Detect which cell encompasses the target text, then output its (X, Y) center coordinate. 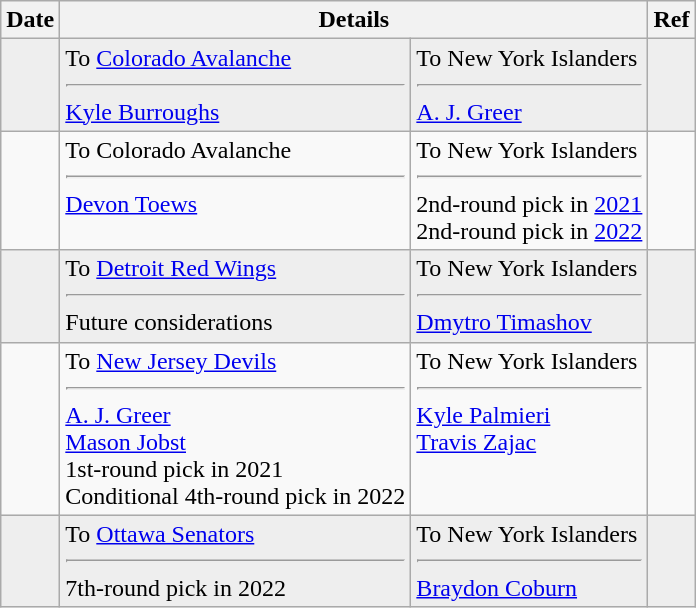
To New Jersey DevilsA. J. GreerMason Jobst1st-round pick in 2021Conditional 4th-round pick in 2022 (236, 428)
Date (30, 20)
To New York IslandersA. J. Greer (530, 85)
Ref (672, 20)
To Ottawa Senators7th-round pick in 2022 (236, 561)
To New York IslandersKyle PalmieriTravis Zajac (530, 428)
To Detroit Red WingsFuture considerations (236, 296)
To New York Islanders2nd-round pick in 20212nd-round pick in 2022 (530, 190)
To New York IslandersDmytro Timashov (530, 296)
To Colorado AvalancheDevon Toews (236, 190)
To Colorado AvalancheKyle Burroughs (236, 85)
To New York IslandersBraydon Coburn (530, 561)
Details (354, 20)
